Extract the (X, Y) coordinate from the center of the cell holding the provided text.  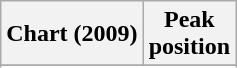
Peakposition (189, 34)
Chart (2009) (72, 34)
